Return (x, y) of the center of cell containing provided text 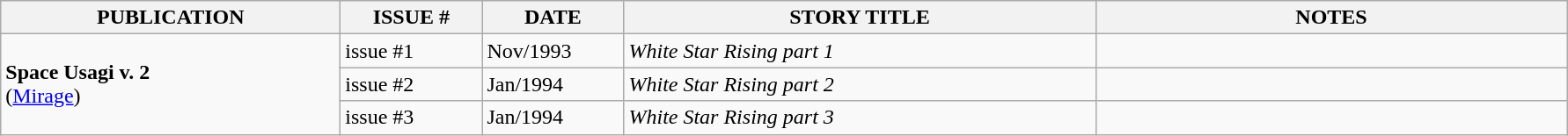
DATE (553, 18)
Nov/1993 (553, 51)
White Star Rising part 3 (860, 118)
NOTES (1331, 18)
PUBLICATION (171, 18)
Space Usagi v. 2(Mirage) (171, 84)
issue #2 (412, 84)
White Star Rising part 2 (860, 84)
STORY TITLE (860, 18)
ISSUE # (412, 18)
issue #3 (412, 118)
White Star Rising part 1 (860, 51)
issue #1 (412, 51)
